Determine the (X, Y) coordinate at the center of the cell enclosing the given text.  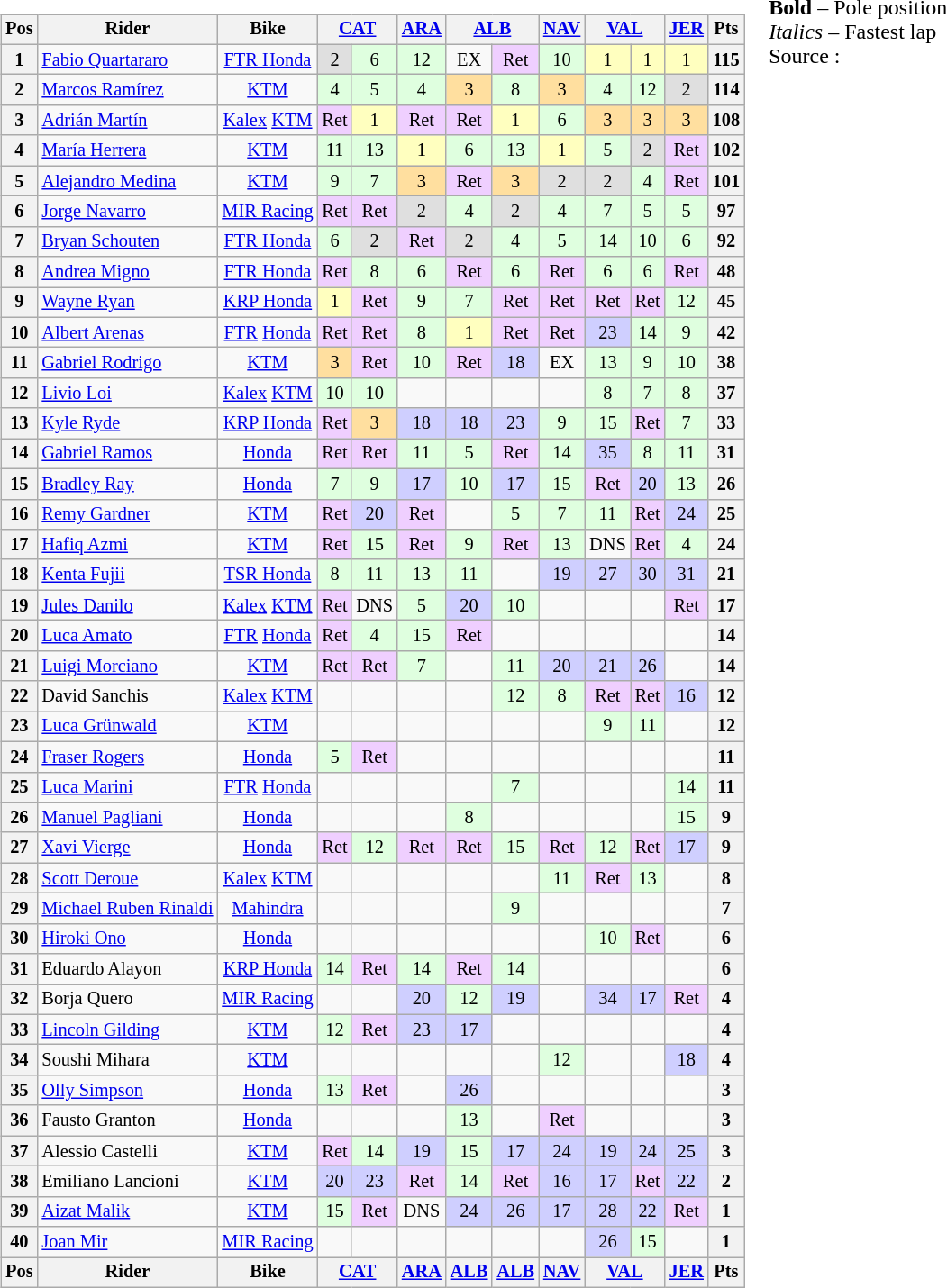
Luca Amato (127, 636)
David Sanchis (127, 696)
Adrián Martín (127, 121)
Alejandro Medina (127, 181)
Alessio Castelli (127, 1151)
María Herrera (127, 150)
101 (726, 181)
Luca Marini (127, 787)
Borja Quero (127, 1000)
97 (726, 212)
36 (19, 1120)
Bradley Ray (127, 484)
Bryan Schouten (127, 241)
Lincoln Gilding (127, 1029)
108 (726, 121)
Jules Danilo (127, 605)
Hafiq Azmi (127, 545)
Olly Simpson (127, 1091)
Emiliano Lancioni (127, 1182)
115 (726, 59)
Mahindra (267, 909)
Xavi Vierge (127, 848)
Kenta Fujii (127, 575)
Andrea Migno (127, 272)
Michael Ruben Rinaldi (127, 909)
29 (19, 909)
Manuel Pagliani (127, 818)
Fabio Quartararo (127, 59)
TSR Honda (267, 575)
40 (19, 1242)
Remy Gardner (127, 514)
114 (726, 90)
Kyle Ryde (127, 423)
Joan Mir (127, 1242)
Luca Grünwald (127, 727)
Albert Arenas (127, 332)
Aizat Malik (127, 1211)
Scott Deroue (127, 878)
Soushi Mihara (127, 1060)
Livio Loi (127, 394)
Gabriel Ramos (127, 454)
Wayne Ryan (127, 303)
Fraser Rogers (127, 757)
Gabriel Rodrigo (127, 363)
42 (726, 332)
Luigi Morciano (127, 666)
102 (726, 150)
Hiroki Ono (127, 939)
Jorge Navarro (127, 212)
92 (726, 241)
48 (726, 272)
32 (19, 1000)
45 (726, 303)
39 (19, 1211)
Eduardo Alayon (127, 969)
Marcos Ramírez (127, 90)
Fausto Granton (127, 1120)
